Return (x, y) of the center of cell containing provided text 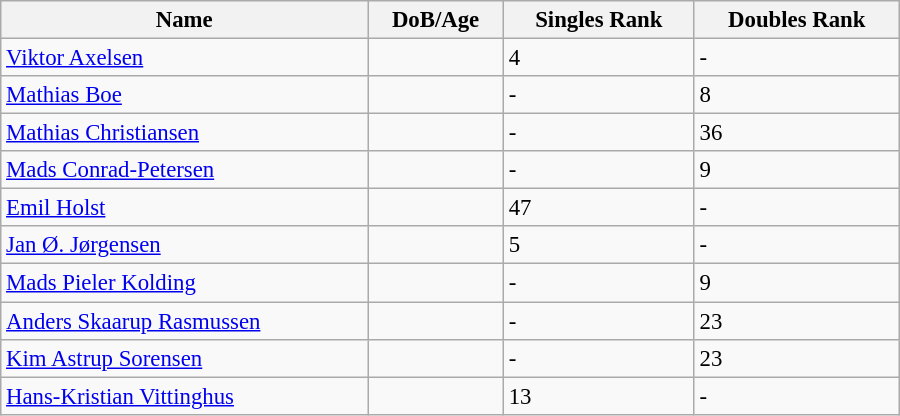
Singles Rank (598, 20)
Name (184, 20)
8 (796, 95)
Kim Astrup Sorensen (184, 358)
Mads Pieler Kolding (184, 283)
Doubles Rank (796, 20)
36 (796, 133)
Jan Ø. Jørgensen (184, 245)
Hans-Kristian Vittinghus (184, 396)
Mathias Christiansen (184, 133)
13 (598, 396)
5 (598, 245)
Viktor Axelsen (184, 58)
Anders Skaarup Rasmussen (184, 321)
4 (598, 58)
Emil Holst (184, 208)
DoB/Age (436, 20)
Mathias Boe (184, 95)
47 (598, 208)
Mads Conrad-Petersen (184, 170)
